Capture the cell that displays the provided text and extract its (x, y) central coordinate. 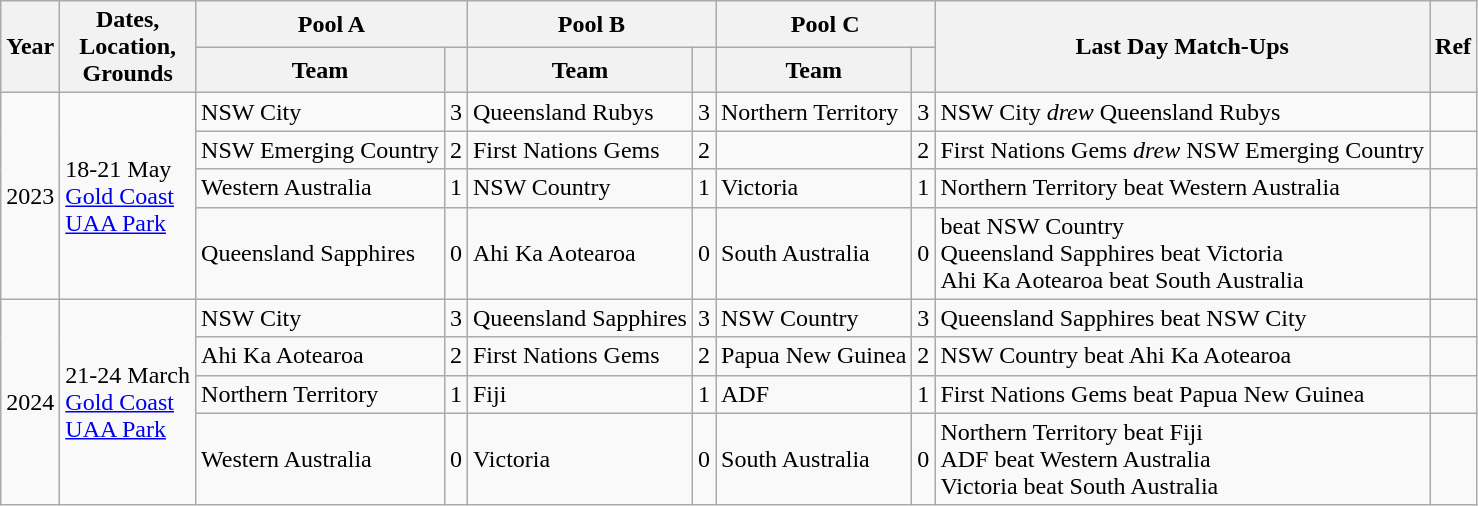
Pool B (591, 24)
Last Day Match-Ups (1182, 47)
21-24 March Gold Coast UAA Park (128, 402)
Northern Territory beat Western Australia (1182, 188)
NSW City drew Queensland Rubys (1182, 112)
beat NSW Country Queensland Sapphires beat Victoria Ahi Ka Aotearoa beat South Australia (1182, 253)
Queensland Rubys (580, 112)
Ref (1454, 47)
Queensland Sapphires beat NSW City (1182, 318)
Year (30, 47)
Dates, Location, Grounds (128, 47)
Northern Territory beat Fiji ADF beat Western Australia Victoria beat South Australia (1182, 459)
Papua New Guinea (814, 356)
2023 (30, 196)
2024 (30, 402)
Fiji (580, 394)
18-21 May Gold Coast UAA Park (128, 196)
Pool A (332, 24)
First Nations Gems beat Papua New Guinea (1182, 394)
First Nations Gems drew NSW Emerging Country (1182, 150)
NSW Emerging Country (320, 150)
Pool C (826, 24)
NSW Country beat Ahi Ka Aotearoa (1182, 356)
ADF (814, 394)
